Provide the [X, Y] coordinate of the cell's center where the given text is located.  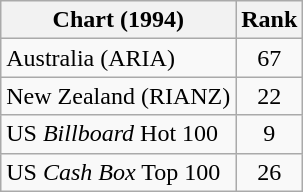
22 [270, 96]
Rank [270, 20]
26 [270, 172]
US Billboard Hot 100 [118, 134]
US Cash Box Top 100 [118, 172]
9 [270, 134]
New Zealand (RIANZ) [118, 96]
Australia (ARIA) [118, 58]
Chart (1994) [118, 20]
67 [270, 58]
